Locate the cell with the specified text and output its (x, y) center coordinate. 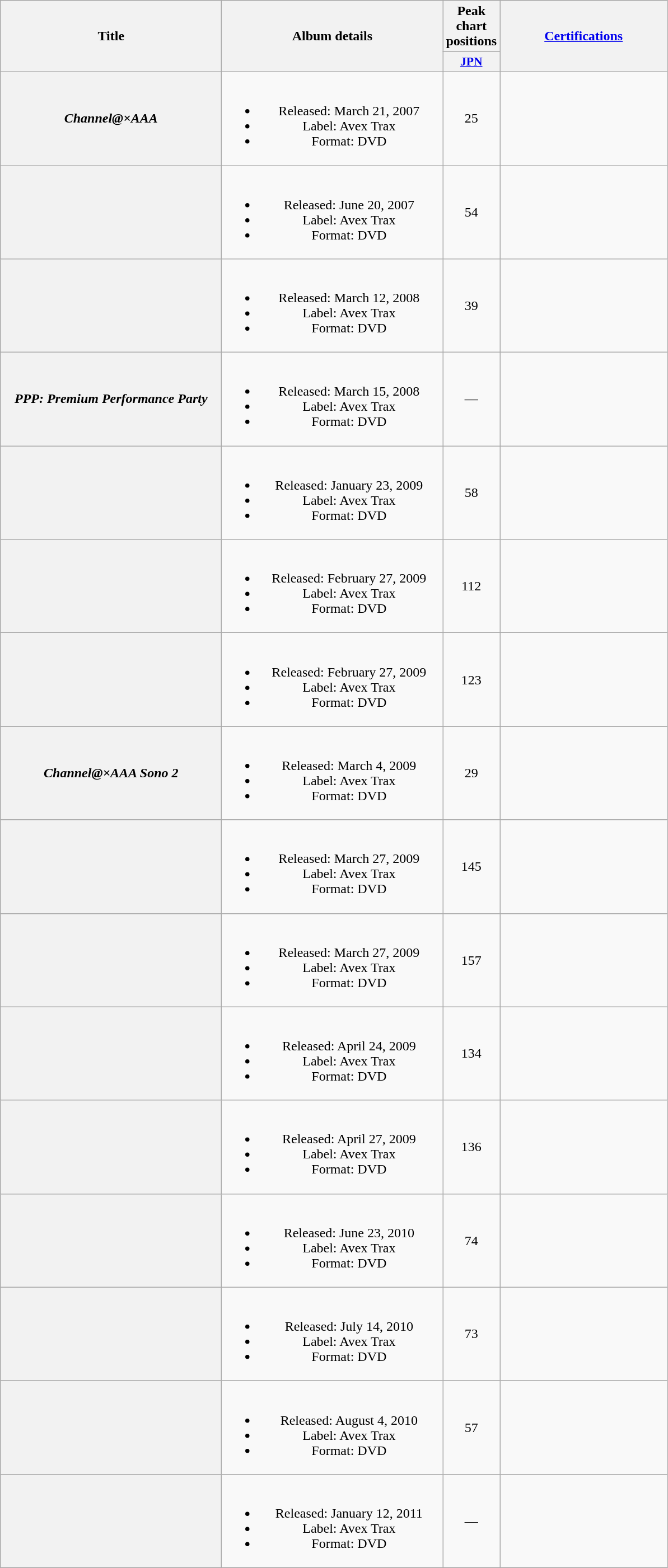
Released: March 12, 2008Label: Avex TraxFormat: DVD (333, 306)
Released: March 21, 2007Label: Avex TraxFormat: DVD (333, 119)
Released: April 27, 2009Label: Avex TraxFormat: DVD (333, 1147)
123 (471, 679)
136 (471, 1147)
39 (471, 306)
Released: August 4, 2010Label: Avex TraxFormat: DVD (333, 1427)
157 (471, 960)
Released: January 23, 2009Label: Avex TraxFormat: DVD (333, 492)
54 (471, 213)
57 (471, 1427)
Peak chart positions (471, 26)
Released: March 15, 2008Label: Avex TraxFormat: DVD (333, 400)
112 (471, 586)
Released: January 12, 2011Label: Avex TraxFormat: DVD (333, 1521)
Channel@×AAA Sono 2 (111, 773)
145 (471, 866)
Released: July 14, 2010Label: Avex TraxFormat: DVD (333, 1334)
73 (471, 1334)
PPP: Premium Performance Party (111, 400)
Album details (333, 36)
29 (471, 773)
58 (471, 492)
Title (111, 36)
Certifications (583, 36)
Released: March 4, 2009Label: Avex TraxFormat: DVD (333, 773)
Channel@×AAA (111, 119)
134 (471, 1053)
Released: June 23, 2010Label: Avex TraxFormat: DVD (333, 1240)
74 (471, 1240)
25 (471, 119)
JPN (471, 62)
Released: June 20, 2007Label: Avex TraxFormat: DVD (333, 213)
Released: April 24, 2009Label: Avex TraxFormat: DVD (333, 1053)
